Determine the (x, y) coordinate at the center of the cell enclosing the given text.  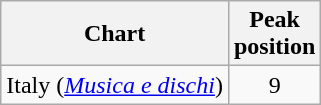
Italy (Musica e dischi) (115, 85)
Peakposition (274, 34)
Chart (115, 34)
9 (274, 85)
